Provide the [x, y] coordinate of the cell's center where the given text is located.  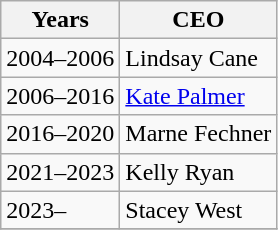
2023– [60, 210]
Kate Palmer [198, 96]
2016–2020 [60, 134]
2021–2023 [60, 172]
Kelly Ryan [198, 172]
Stacey West [198, 210]
CEO [198, 20]
Marne Fechner [198, 134]
Years [60, 20]
2006–2016 [60, 96]
2004–2006 [60, 58]
Lindsay Cane [198, 58]
